Pinpoint the cell where the given text exists, returning its (X, Y) midpoint coordinate. 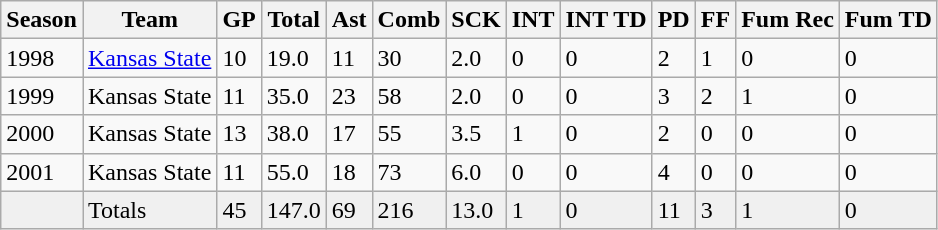
17 (349, 134)
216 (409, 210)
INT TD (606, 20)
Fum Rec (788, 20)
30 (409, 58)
35.0 (294, 96)
1999 (42, 96)
4 (674, 172)
55 (409, 134)
Totals (149, 210)
3.5 (476, 134)
1998 (42, 58)
GP (239, 20)
Total (294, 20)
13.0 (476, 210)
2001 (42, 172)
38.0 (294, 134)
Ast (349, 20)
PD (674, 20)
Season (42, 20)
SCK (476, 20)
INT (533, 20)
45 (239, 210)
Team (149, 20)
69 (349, 210)
58 (409, 96)
19.0 (294, 58)
55.0 (294, 172)
73 (409, 172)
147.0 (294, 210)
2000 (42, 134)
6.0 (476, 172)
Fum TD (888, 20)
23 (349, 96)
13 (239, 134)
FF (715, 20)
10 (239, 58)
18 (349, 172)
Comb (409, 20)
